Return the (x, y) coordinate for the center point of the cell that contains the specified text.  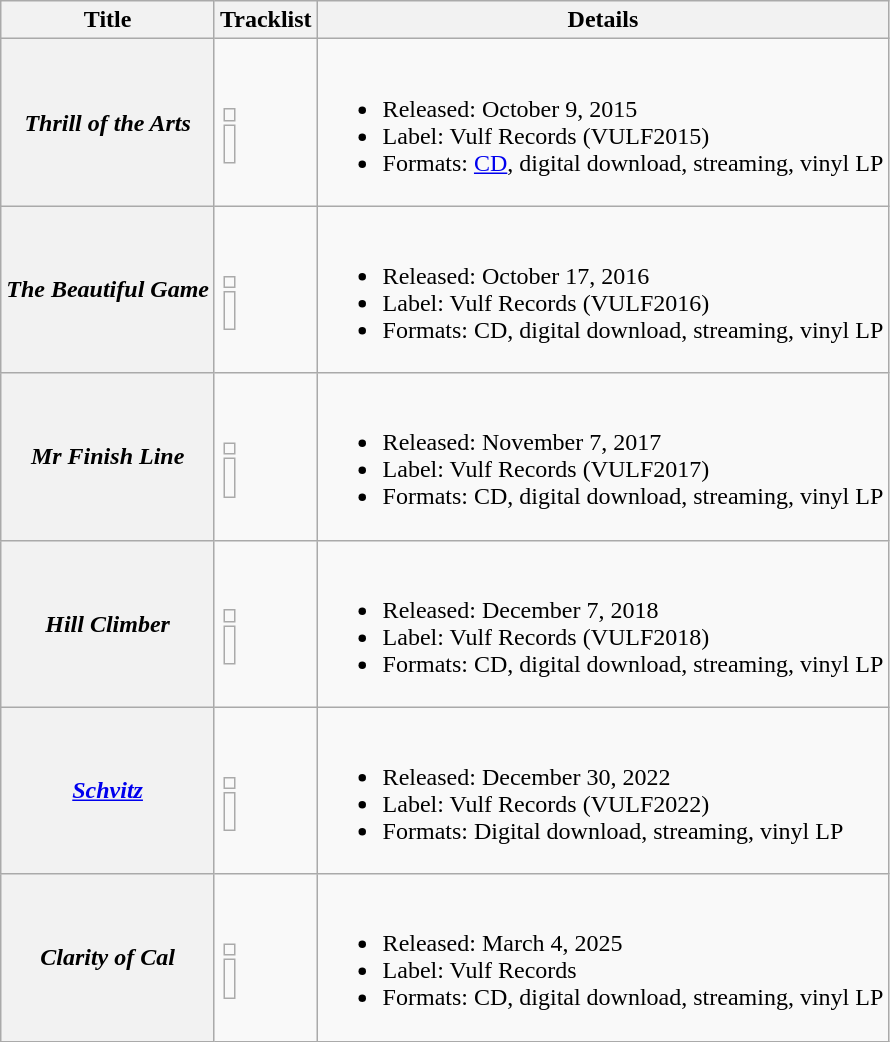
Released: October 17, 2016Label: Vulf Records (VULF2016)Formats: CD, digital download, streaming, vinyl LP (603, 290)
Released: December 7, 2018Label: Vulf Records (VULF2018)Formats: CD, digital download, streaming, vinyl LP (603, 624)
Details (603, 20)
Released: March 4, 2025Label: Vulf RecordsFormats: CD, digital download, streaming, vinyl LP (603, 958)
Thrill of the Arts (108, 122)
Hill Climber (108, 624)
Released: December 30, 2022Label: Vulf Records (VULF2022)Formats: Digital download, streaming, vinyl LP (603, 790)
The Beautiful Game (108, 290)
Released: November 7, 2017Label: Vulf Records (VULF2017)Formats: CD, digital download, streaming, vinyl LP (603, 456)
Tracklist (266, 20)
Released: October 9, 2015Label: Vulf Records (VULF2015)Formats: CD, digital download, streaming, vinyl LP (603, 122)
Mr Finish Line (108, 456)
Title (108, 20)
Schvitz (108, 790)
Clarity of Cal (108, 958)
